Pinpoint the cell where the given text exists, returning its [X, Y] midpoint coordinate. 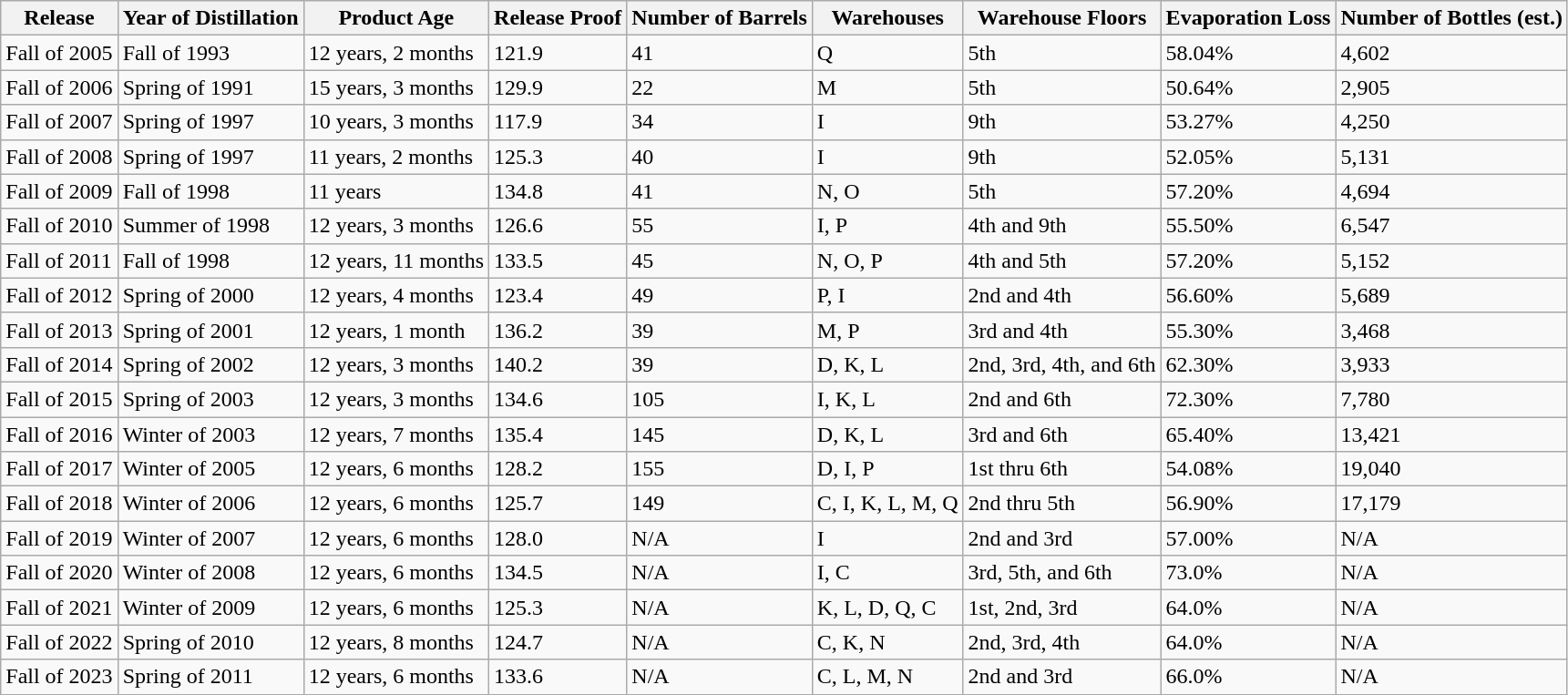
53.27% [1248, 122]
50.64% [1248, 87]
12 years, 2 months [395, 53]
Winter of 2007 [210, 538]
11 years [395, 191]
5,689 [1452, 295]
Warehouses [887, 18]
5,131 [1452, 157]
Winter of 2005 [210, 469]
Fall of 2012 [59, 295]
140.2 [558, 364]
10 years, 3 months [395, 122]
1st thru 6th [1062, 469]
72.30% [1248, 399]
D, I, P [887, 469]
Fall of 2011 [59, 261]
3rd and 6th [1062, 434]
2,905 [1452, 87]
62.30% [1248, 364]
125.7 [558, 504]
129.9 [558, 87]
Evaporation Loss [1248, 18]
55 [720, 226]
Number of Bottles (est.) [1452, 18]
2nd thru 5th [1062, 504]
56.60% [1248, 295]
145 [720, 434]
56.90% [1248, 504]
Fall of 2006 [59, 87]
Year of Distillation [210, 18]
40 [720, 157]
Fall of 2014 [59, 364]
Fall of 2021 [59, 608]
2nd, 3rd, 4th [1062, 642]
Fall of 2016 [59, 434]
133.5 [558, 261]
I, K, L [887, 399]
Fall of 2017 [59, 469]
C, L, M, N [887, 677]
55.50% [1248, 226]
12 years, 8 months [395, 642]
12 years, 1 month [395, 330]
Fall of 2008 [59, 157]
133.6 [558, 677]
Release [59, 18]
13,421 [1452, 434]
Release Proof [558, 18]
P, I [887, 295]
4,602 [1452, 53]
11 years, 2 months [395, 157]
Spring of 2011 [210, 677]
Fall of 2005 [59, 53]
3rd and 4th [1062, 330]
135.4 [558, 434]
Product Age [395, 18]
105 [720, 399]
128.0 [558, 538]
Fall of 1993 [210, 53]
Fall of 2015 [59, 399]
6,547 [1452, 226]
2nd, 3rd, 4th, and 6th [1062, 364]
I, C [887, 573]
117.9 [558, 122]
134.5 [558, 573]
Spring of 2000 [210, 295]
M, P [887, 330]
65.40% [1248, 434]
Fall of 2022 [59, 642]
3,933 [1452, 364]
73.0% [1248, 573]
49 [720, 295]
Winter of 2008 [210, 573]
Fall of 2018 [59, 504]
155 [720, 469]
K, L, D, Q, C [887, 608]
5,152 [1452, 261]
12 years, 4 months [395, 295]
126.6 [558, 226]
N, O [887, 191]
52.05% [1248, 157]
2nd and 4th [1062, 295]
12 years, 11 months [395, 261]
Fall of 2010 [59, 226]
3rd, 5th, and 6th [1062, 573]
Fall of 2023 [59, 677]
4,250 [1452, 122]
15 years, 3 months [395, 87]
C, I, K, L, M, Q [887, 504]
124.7 [558, 642]
4th and 5th [1062, 261]
M [887, 87]
19,040 [1452, 469]
66.0% [1248, 677]
Fall of 2019 [59, 538]
12 years, 7 months [395, 434]
45 [720, 261]
22 [720, 87]
54.08% [1248, 469]
4th and 9th [1062, 226]
4,694 [1452, 191]
Q [887, 53]
Spring of 2002 [210, 364]
Winter of 2006 [210, 504]
Fall of 2013 [59, 330]
Fall of 2007 [59, 122]
Winter of 2009 [210, 608]
3,468 [1452, 330]
Fall of 2020 [59, 573]
Winter of 2003 [210, 434]
7,780 [1452, 399]
Spring of 2003 [210, 399]
121.9 [558, 53]
Spring of 2010 [210, 642]
123.4 [558, 295]
34 [720, 122]
Spring of 1991 [210, 87]
134.8 [558, 191]
57.00% [1248, 538]
Spring of 2001 [210, 330]
149 [720, 504]
Number of Barrels [720, 18]
1st, 2nd, 3rd [1062, 608]
128.2 [558, 469]
58.04% [1248, 53]
C, K, N [887, 642]
I, P [887, 226]
136.2 [558, 330]
55.30% [1248, 330]
17,179 [1452, 504]
Fall of 2009 [59, 191]
Summer of 1998 [210, 226]
2nd and 6th [1062, 399]
134.6 [558, 399]
Warehouse Floors [1062, 18]
N, O, P [887, 261]
